Determine the (x, y) coordinate at the center of the cell enclosing the given text.  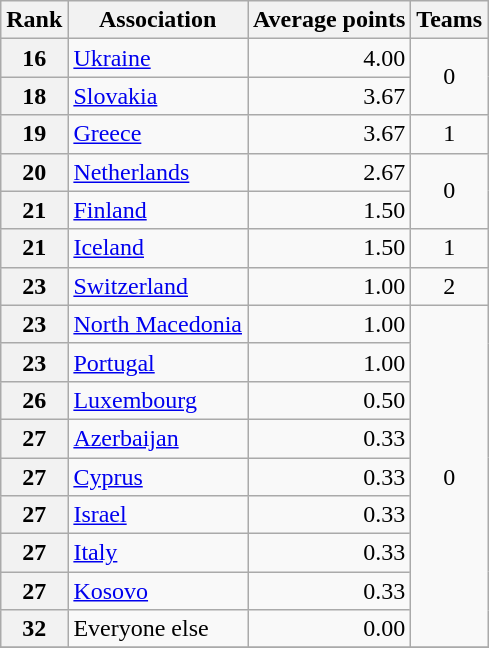
Teams (450, 20)
0.00 (330, 629)
16 (34, 58)
Association (158, 20)
18 (34, 96)
Portugal (158, 362)
4.00 (330, 58)
Finland (158, 210)
19 (34, 134)
Greece (158, 134)
20 (34, 172)
Netherlands (158, 172)
Iceland (158, 248)
Israel (158, 515)
Luxembourg (158, 400)
26 (34, 400)
32 (34, 629)
2 (450, 286)
0.50 (330, 400)
North Macedonia (158, 324)
Rank (34, 20)
Italy (158, 553)
Average points (330, 20)
2.67 (330, 172)
Switzerland (158, 286)
Cyprus (158, 477)
Everyone else (158, 629)
Slovakia (158, 96)
Kosovo (158, 591)
Ukraine (158, 58)
Azerbaijan (158, 438)
